Pinpoint the cell where the given text exists, returning its (x, y) midpoint coordinate. 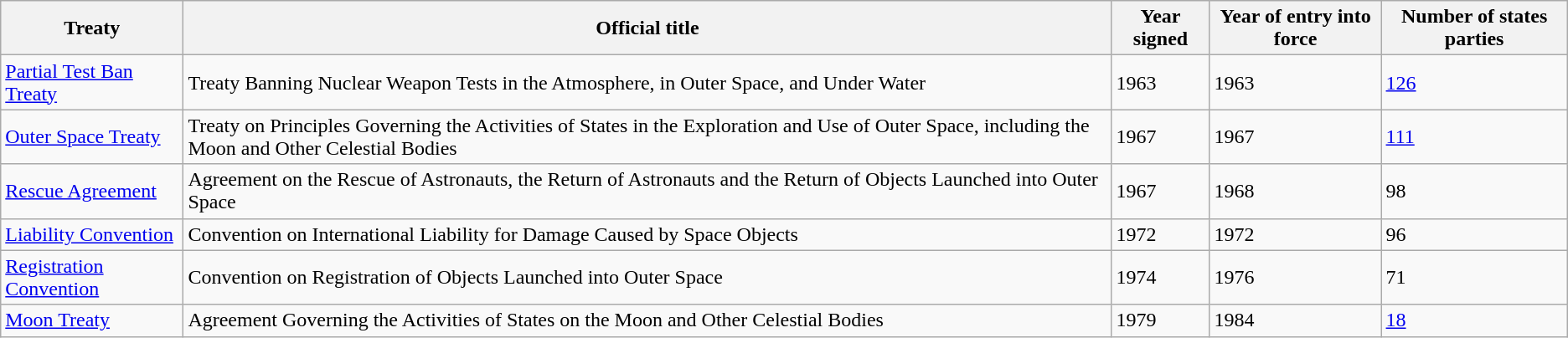
Treaty (92, 28)
111 (1474, 137)
Official title (647, 28)
Convention on International Liability for Damage Caused by Space Objects (647, 234)
18 (1474, 320)
Agreement on the Rescue of Astronauts, the Return of Astronauts and the Return of Objects Launched into Outer Space (647, 191)
Moon Treaty (92, 320)
1976 (1295, 278)
71 (1474, 278)
126 (1474, 82)
Liability Convention (92, 234)
Partial Test Ban Treaty (92, 82)
Outer Space Treaty (92, 137)
1979 (1161, 320)
96 (1474, 234)
Number of states parties (1474, 28)
Registration Convention (92, 278)
Rescue Agreement (92, 191)
Treaty on Principles Governing the Activities of States in the Exploration and Use of Outer Space, including the Moon and Other Celestial Bodies (647, 137)
Treaty Banning Nuclear Weapon Tests in the Atmosphere, in Outer Space, and Under Water (647, 82)
98 (1474, 191)
Convention on Registration of Objects Launched into Outer Space (647, 278)
Agreement Governing the Activities of States on the Moon and Other Celestial Bodies (647, 320)
Year of entry into force (1295, 28)
Year signed (1161, 28)
1974 (1161, 278)
1968 (1295, 191)
1984 (1295, 320)
